Search for the cell housing the specified text and yield its (x, y) center coordinate. 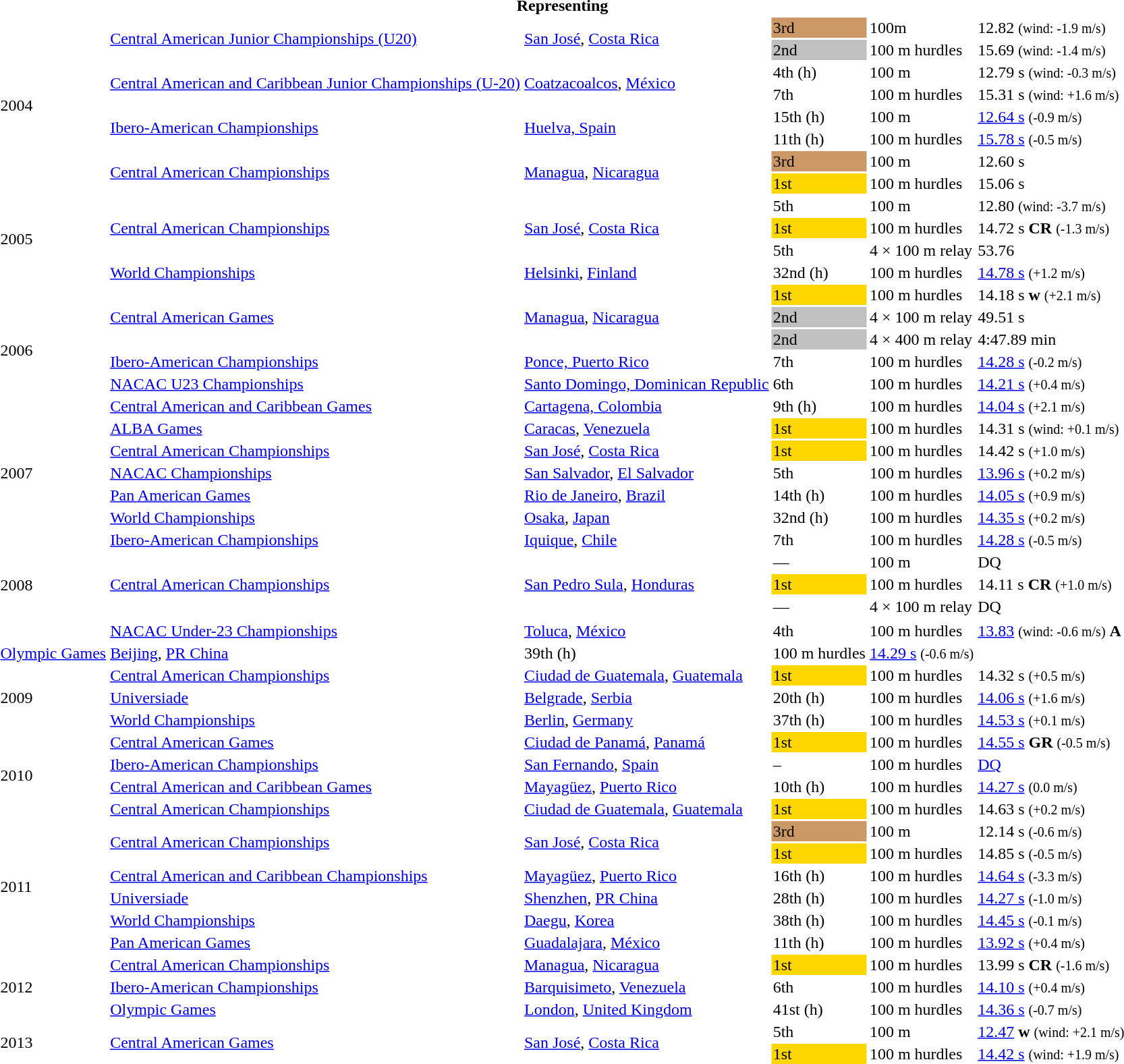
Beijing, PR China (316, 653)
Santo Domingo, Dominican Republic (647, 384)
Belgrade, Serbia (647, 698)
ALBA Games (316, 428)
Caracas, Venezuela (647, 428)
Barquisimeto, Venezuela (647, 987)
Helsinki, Finland (647, 273)
100m (922, 28)
Central American Junior Championships (U20) (316, 39)
39th (h) (647, 653)
Iquique, Chile (647, 540)
Ciudad de Panamá, Panamá (647, 742)
– (819, 764)
Rio de Janeiro, Brazil (647, 495)
Coatzacoalcos, México (647, 84)
4th (h) (819, 72)
Shenzhen, PR China (647, 898)
4 × 400 m relay (922, 339)
Cartagena, Colombia (647, 406)
38th (h) (819, 920)
41st (h) (819, 1009)
14.29 s (-0.6 m/s) (922, 653)
NACAC Under-23 Championships (316, 631)
San Fernando, Spain (647, 764)
28th (h) (819, 898)
14th (h) (819, 495)
London, United Kingdom (647, 1009)
Ponce, Puerto Rico (647, 362)
NACAC Championships (316, 473)
37th (h) (819, 720)
Guadalajara, México (647, 943)
Olympic Games (316, 1009)
4th (819, 631)
20th (h) (819, 698)
9th (h) (819, 406)
Huelva, Spain (647, 128)
10th (h) (819, 787)
Central American and Caribbean Championships (316, 876)
Daegu, Korea (647, 920)
15th (h) (819, 117)
Berlin, Germany (647, 720)
Central American and Caribbean Junior Championships (U-20) (316, 84)
NACAC U23 Championships (316, 384)
San Pedro Sula, Honduras (647, 584)
Toluca, México (647, 631)
Osaka, Japan (647, 517)
San Salvador, El Salvador (647, 473)
16th (h) (819, 876)
